Scan for the cell matching the given text and deliver its (X, Y) coordinate at center. 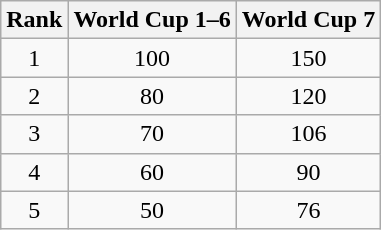
60 (152, 172)
150 (308, 58)
1 (34, 58)
100 (152, 58)
90 (308, 172)
80 (152, 96)
70 (152, 134)
5 (34, 210)
3 (34, 134)
106 (308, 134)
50 (152, 210)
2 (34, 96)
World Cup 1–6 (152, 20)
4 (34, 172)
World Cup 7 (308, 20)
Rank (34, 20)
120 (308, 96)
76 (308, 210)
